Locate the cell with the specified text and output its [X, Y] center coordinate. 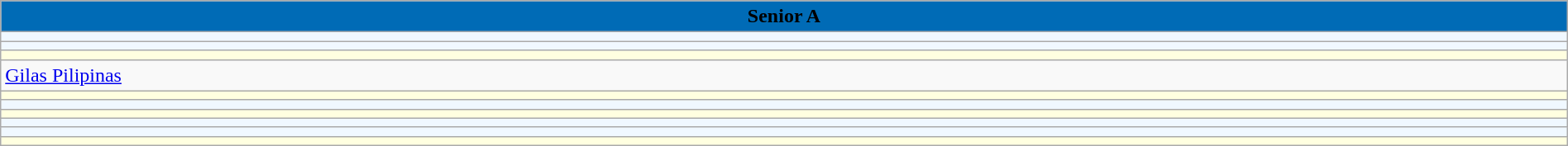
Senior A [784, 16]
Gilas Pilipinas [784, 75]
